Scan for the cell matching the given text and deliver its (X, Y) coordinate at center. 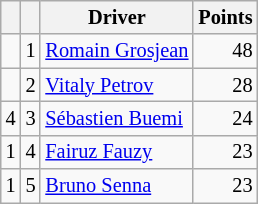
28 (225, 85)
48 (225, 51)
Sébastien Buemi (116, 118)
Points (225, 17)
Bruno Senna (116, 186)
2 (31, 85)
Driver (116, 17)
3 (31, 118)
Vitaly Petrov (116, 85)
5 (31, 186)
24 (225, 118)
Fairuz Fauzy (116, 152)
Romain Grosjean (116, 51)
